Return the [x, y] coordinate for the center point of the cell that contains the specified text.  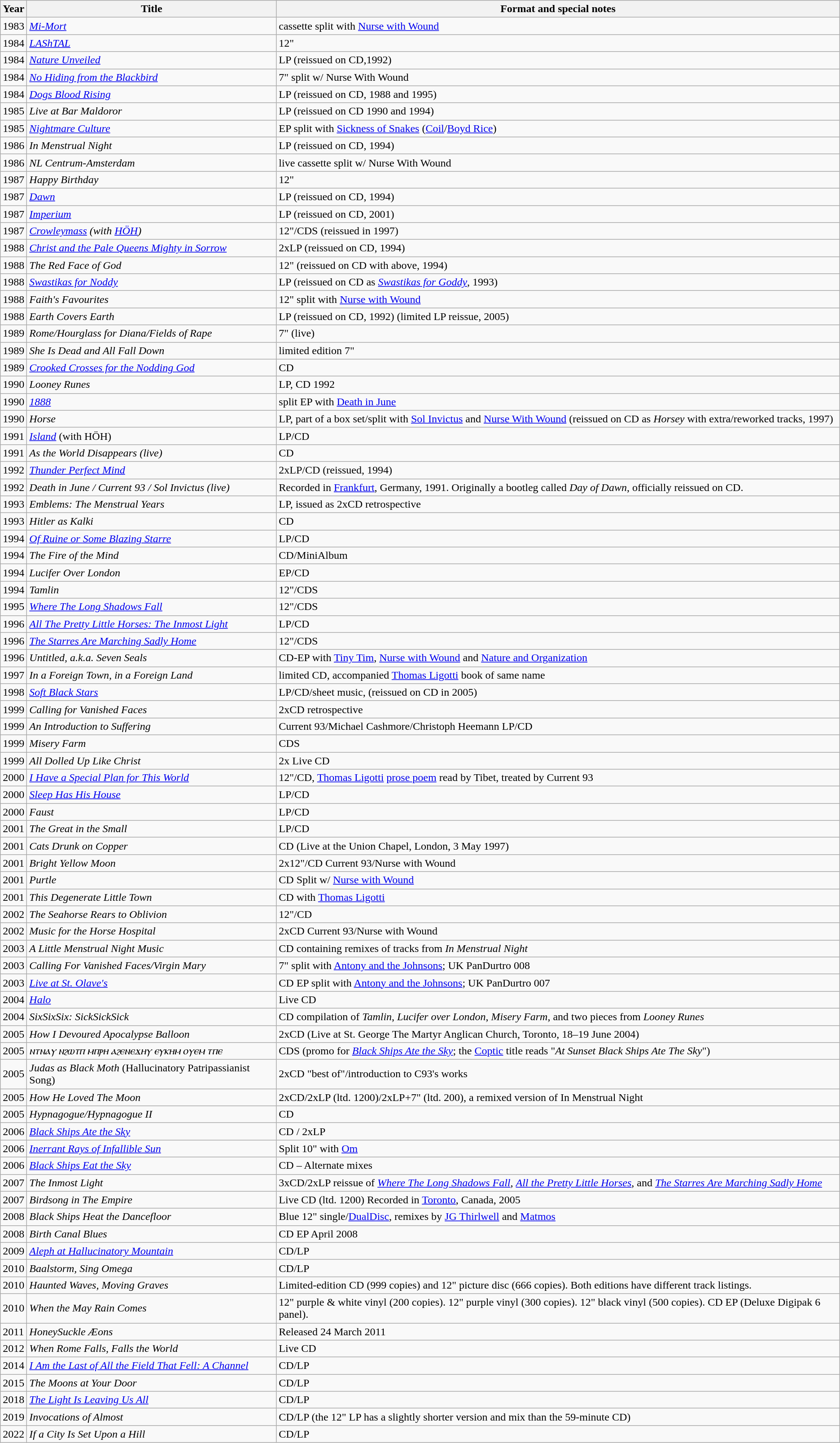
LP (reissued on CD 1990 and 1994) [558, 111]
Hypnagogue/Hypnagogue II [152, 1114]
Dawn [152, 197]
Nightmare Culture [152, 128]
Baalstorm, Sing Omega [152, 1268]
Black Ships Heat the Dancefloor [152, 1217]
Birdsong in The Empire [152, 1200]
limited edition 7" [558, 351]
She Is Dead and All Fall Down [152, 351]
Halo [152, 1000]
SixSixSix: SickSickSick [152, 1017]
Format and special notes [558, 9]
When the May Rain Comes [152, 1308]
split EP with Death in June [558, 402]
Music for the Horse Hospital [152, 931]
Calling For Vanished Faces/Virgin Mary [152, 965]
12" purple & white vinyl (200 copies). 12" purple vinyl (300 copies). 12" black vinyl (500 copies). CD EP (Deluxe Digipak 6 panel). [558, 1308]
All The Pretty Little Horses: The Inmost Light [152, 624]
2022 [13, 1434]
Year [13, 9]
Birth Canal Blues [152, 1234]
Death in June / Current 93 / Sol Invictus (live) [152, 487]
Crowleymass (with HÖH) [152, 231]
2xCD retrospective [558, 709]
limited CD, accompanied Thomas Ligotti book of same name [558, 675]
Lucifer Over London [152, 573]
2xLP (reissued on CD, 1994) [558, 248]
Black Ships Ate the Sky [152, 1132]
Misery Farm [152, 743]
CD / 2xLP [558, 1132]
LP (reissued on CD, 1992) (limited LP reissue, 2005) [558, 316]
In Menstrual Night [152, 145]
Invocations of Almost [152, 1417]
Limited-edition CD (999 copies) and 12" picture disc (666 copies). Both editions have different track listings. [558, 1285]
2xLP/CD (reissued, 1994) [558, 470]
Imperium [152, 214]
Crooked Crosses for the Nodding God [152, 368]
Earth Covers Earth [152, 316]
Blue 12" single/DualDisc, remixes by JG Thirlwell and Matmos [558, 1217]
Calling for Vanished Faces [152, 709]
CD Split w/ Nurse with Wound [558, 880]
LP (reissued on CD, 2001) [558, 214]
cassette split with Nurse with Wound [558, 26]
LP, part of a box set/split with Sol Invictus and Nurse With Wound (reissued on CD as Horsey with extra/reworked tracks, 1997) [558, 419]
The Seahorse Rears to Oblivion [152, 914]
1997 [13, 675]
2011 [13, 1332]
A Little Menstrual Night Music [152, 948]
Split 10" with Om [558, 1149]
12"/CD [558, 914]
HoneySuckle Æons [152, 1332]
12" split with Nurse with Wound [558, 299]
Horse [152, 419]
CD – Alternate mixes [558, 1166]
CD EP April 2008 [558, 1234]
CD compilation of Tamlin, Lucifer over London, Misery Farm, and two pieces from Looney Runes [558, 1017]
NL Centrum-Amsterdam [152, 162]
CDS (promo for Black Ships Ate the Sky; the Coptic title reads "At Sunset Black Ships Ate The Sky") [558, 1051]
CD (Live at the Union Chapel, London, 3 May 1997) [558, 846]
2009 [13, 1251]
7" (live) [558, 333]
Looney Runes [152, 385]
Haunted Waves, Moving Graves [152, 1285]
Tamlin [152, 590]
The Light Is Leaving Us All [152, 1400]
I Have a Special Plan for This World [152, 778]
1998 [13, 692]
How I Devoured Apocalypse Balloon [152, 1034]
An Introduction to Suffering [152, 726]
Soft Black Stars [152, 692]
LAShTAL [152, 43]
Hitler as Kalki [152, 522]
Black Ships Eat the Sky [152, 1166]
LP, CD 1992 [558, 385]
ⲛⲧⲛⲁⲩ ⲛϩⲱⲧⲡ ⲙⲡⲣⲏ ⲁϩⲉⲛⲉϫⲏⲩ ⲉⲩⲕⲏⲙ ⲟⲩⲉⲙ ⲧⲡⲉ [152, 1051]
EP/CD [558, 573]
Happy Birthday [152, 180]
The Inmost Light [152, 1183]
2x Live CD [558, 761]
12" (reissued on CD with above, 1994) [558, 265]
CD containing remixes of tracks from In Menstrual Night [558, 948]
2014 [13, 1366]
In a Foreign Town, in a Foreign Land [152, 675]
No Hiding from the Blackbird [152, 77]
2012 [13, 1349]
Live CD (ltd. 1200) Recorded in Toronto, Canada, 2005 [558, 1200]
The Fire of the Mind [152, 556]
1983 [13, 26]
LP (reissued on CD as Swastikas for Goddy, 1993) [558, 282]
Bright Yellow Moon [152, 863]
LP/CD/sheet music, (reissued on CD in 2005) [558, 692]
Purtle [152, 880]
2xCD Current 93/Nurse with Wound [558, 931]
When Rome Falls, Falls the World [152, 1349]
Faith's Favourites [152, 299]
2018 [13, 1400]
Recorded in Frankfurt, Germany, 1991. Originally a bootleg called Day of Dawn, officially reissued on CD. [558, 487]
Judas as Black Moth (Hallucinatory Patripassianist Song) [152, 1075]
Where The Long Shadows Fall [152, 607]
LP, issued as 2xCD retrospective [558, 504]
Dogs Blood Rising [152, 94]
Title [152, 9]
Mi-Mort [152, 26]
Christ and the Pale Queens Mighty in Sorrow [152, 248]
The Starres Are Marching Sadly Home [152, 641]
Aleph at Hallucinatory Mountain [152, 1251]
Inerrant Rays of Infallible Sun [152, 1149]
12"/CD, Thomas Ligotti prose poem read by Tibet, treated by Current 93 [558, 778]
2xCD "best of"/introduction to C93's works [558, 1075]
7" split with Antony and the Johnsons; UK PanDurtro 008 [558, 965]
This Degenerate Little Town [152, 897]
Emblems: The Menstrual Years [152, 504]
Live at St. Olave's [152, 982]
All Dolled Up Like Christ [152, 761]
3xCD/2xLP reissue of Where The Long Shadows Fall, All the Pretty Little Horses, and The Starres Are Marching Sadly Home [558, 1183]
EP split with Sickness of Snakes (Coil/Boyd Rice) [558, 128]
CD/LP (the 12" LP has a slightly shorter version and mix than the 59-minute CD) [558, 1417]
2015 [13, 1383]
2x12"/CD Current 93/Nurse with Wound [558, 863]
CD/MiniAlbum [558, 556]
The Moons at Your Door [152, 1383]
CD with Thomas Ligotti [558, 897]
LP (reissued on CD,1992) [558, 60]
If a City Is Set Upon a Hill [152, 1434]
CD EP split with Antony and the Johnsons; UK PanDurtro 007 [558, 982]
LP (reissued on CD, 1988 and 1995) [558, 94]
Live at Bar Maldoror [152, 111]
Thunder Perfect Mind [152, 470]
Rome/Hourglass for Diana/Fields of Rape [152, 333]
Released 24 March 2011 [558, 1332]
The Great in the Small [152, 829]
2xCD (Live at St. George The Martyr Anglican Church, Toronto, 18–19 June 2004) [558, 1034]
Current 93/Michael Cashmore/Christoph Heemann LP/CD [558, 726]
Island (with HÖH) [152, 436]
I Am the Last of All the Field That Fell: A Channel [152, 1366]
CD-EP with Tiny Tim, Nurse with Wound and Nature and Organization [558, 658]
Of Ruine or Some Blazing Starre [152, 539]
Swastikas for Noddy [152, 282]
7" split w/ Nurse With Wound [558, 77]
Sleep Has His House [152, 795]
CDS [558, 743]
2019 [13, 1417]
The Red Face of God [152, 265]
How He Loved The Moon [152, 1097]
Nature Unveiled [152, 60]
Cats Drunk on Copper [152, 846]
Untitled, a.k.a. Seven Seals [152, 658]
Faust [152, 812]
As the World Disappears (live) [152, 453]
1888 [152, 402]
12"/CDS (reissued in 1997) [558, 231]
2xCD/2xLP (ltd. 1200)/2xLP+7" (ltd. 200), a remixed version of In Menstrual Night [558, 1097]
1995 [13, 607]
live cassette split w/ Nurse With Wound [558, 162]
